Identify which cell holds the provided text, then report its (x, y) central coordinate. 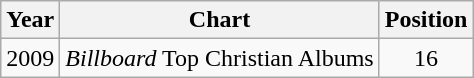
16 (426, 58)
Chart (220, 20)
Position (426, 20)
Billboard Top Christian Albums (220, 58)
2009 (30, 58)
Year (30, 20)
